From the cell containing the given text, extract its center point as (X, Y) coordinate. 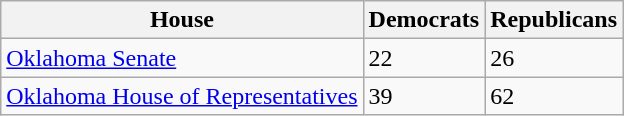
Republicans (554, 20)
39 (424, 96)
Oklahoma Senate (182, 58)
House (182, 20)
Democrats (424, 20)
62 (554, 96)
22 (424, 58)
26 (554, 58)
Oklahoma House of Representatives (182, 96)
